From the cell containing the given text, extract its center point as [X, Y] coordinate. 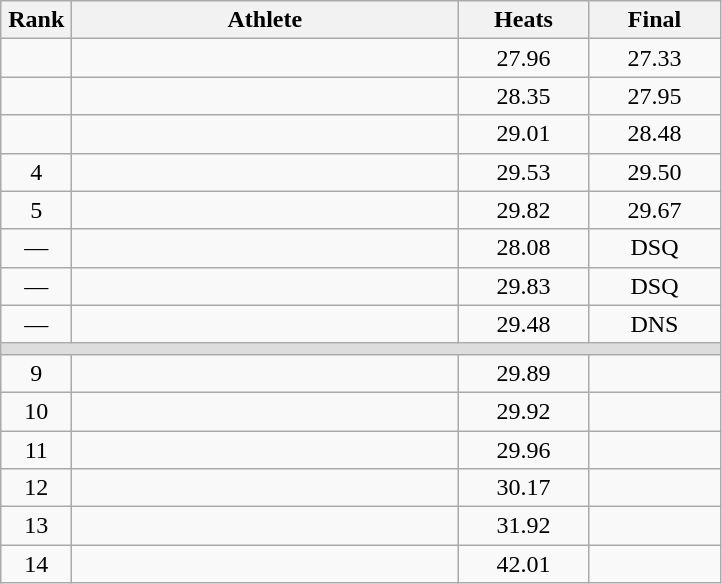
Athlete [265, 20]
13 [36, 526]
27.95 [654, 96]
5 [36, 210]
42.01 [524, 564]
29.50 [654, 172]
29.01 [524, 134]
29.92 [524, 411]
27.96 [524, 58]
29.82 [524, 210]
29.96 [524, 449]
29.83 [524, 286]
29.53 [524, 172]
12 [36, 488]
29.89 [524, 373]
14 [36, 564]
Rank [36, 20]
29.48 [524, 324]
Heats [524, 20]
30.17 [524, 488]
28.08 [524, 248]
29.67 [654, 210]
Final [654, 20]
10 [36, 411]
9 [36, 373]
28.48 [654, 134]
11 [36, 449]
28.35 [524, 96]
31.92 [524, 526]
DNS [654, 324]
4 [36, 172]
27.33 [654, 58]
